Extract the [X, Y] coordinate from the center of the cell holding the provided text.  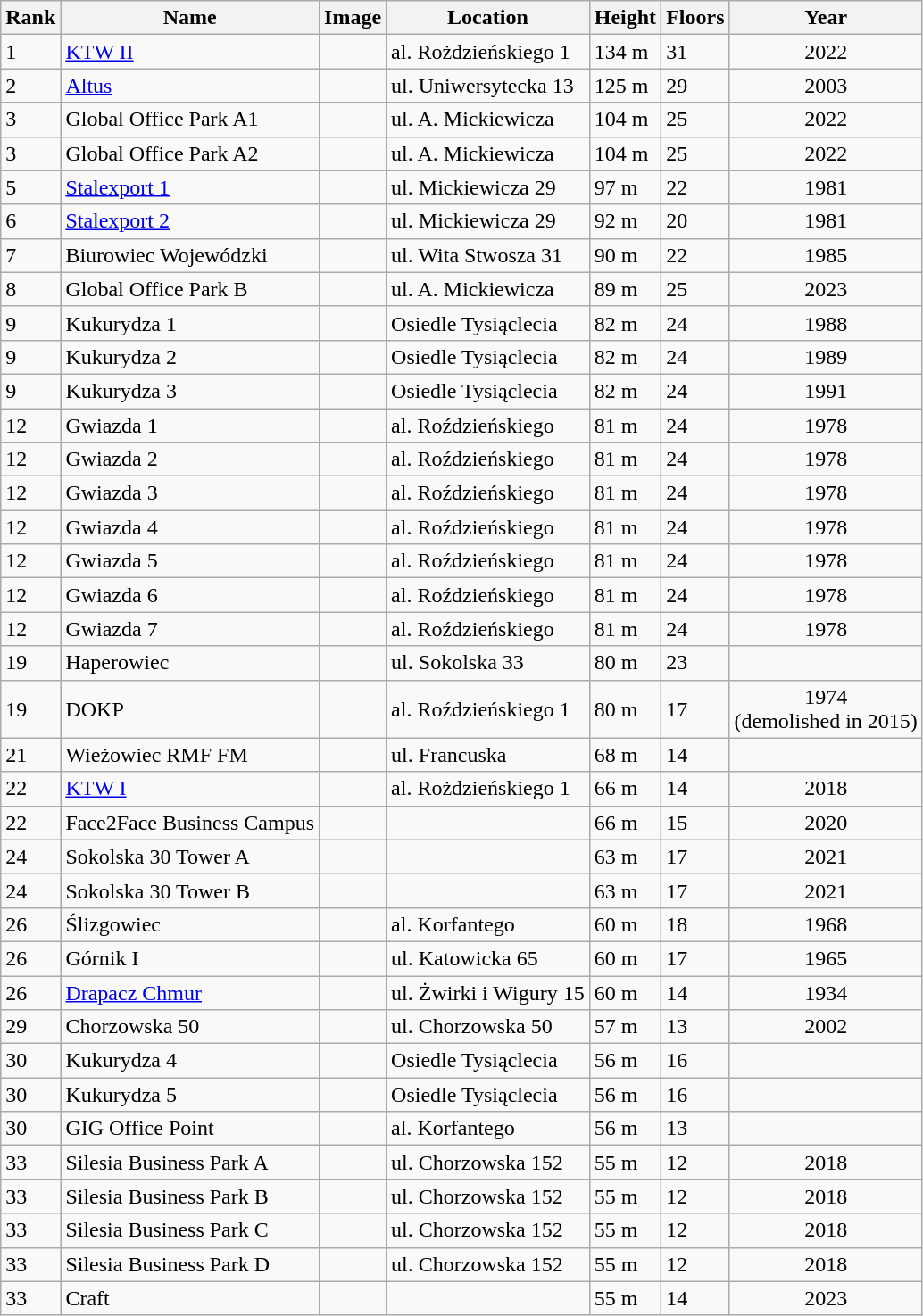
2 [30, 86]
Gwiazda 1 [190, 426]
ul. Katowicka 65 [488, 958]
2003 [826, 86]
1985 [826, 255]
Gwiazda 6 [190, 595]
Silesia Business Park B [190, 1196]
97 m [625, 187]
18 [695, 924]
ul. Uniwersytecka 13 [488, 86]
Haperowiec [190, 663]
ul. Sokolska 33 [488, 663]
ul. Wita Stwosza 31 [488, 255]
8 [30, 289]
Silesia Business Park C [190, 1230]
KTW I [190, 789]
Kukurydza 1 [190, 323]
23 [695, 663]
Kukurydza 5 [190, 1095]
Sokolska 30 Tower A [190, 857]
Gwiazda 2 [190, 459]
Rank [30, 18]
Altus [190, 86]
1965 [826, 958]
Height [625, 18]
20 [695, 221]
Stalexport 1 [190, 187]
125 m [625, 86]
1988 [826, 323]
Year [826, 18]
DOKP [190, 708]
Face2Face Business Campus [190, 823]
Global Office Park B [190, 289]
Ślizgowiec [190, 924]
Gwiazda 4 [190, 527]
Górnik I [190, 958]
Sokolska 30 Tower B [190, 890]
Gwiazda 5 [190, 561]
31 [695, 52]
Chorzowska 50 [190, 1027]
Kukurydza 3 [190, 391]
Kukurydza 4 [190, 1061]
Wieżowiec RMF FM [190, 755]
GIG Office Point [190, 1129]
7 [30, 255]
KTW II [190, 52]
Global Office Park A1 [190, 120]
1974(demolished in 2015) [826, 708]
90 m [625, 255]
92 m [625, 221]
1991 [826, 391]
21 [30, 755]
2002 [826, 1027]
Stalexport 2 [190, 221]
6 [30, 221]
15 [695, 823]
Location [488, 18]
1968 [826, 924]
5 [30, 187]
Floors [695, 18]
57 m [625, 1027]
Name [190, 18]
ul. Żwirki i Wigury 15 [488, 993]
1989 [826, 357]
1934 [826, 993]
al. Roździeńskiego 1 [488, 708]
ul. Chorzowska 50 [488, 1027]
89 m [625, 289]
Image [353, 18]
Drapacz Chmur [190, 993]
Silesia Business Park A [190, 1163]
134 m [625, 52]
Gwiazda 3 [190, 493]
Silesia Business Park D [190, 1264]
ul. Francuska [488, 755]
Craft [190, 1298]
Biurowiec Wojewódzki [190, 255]
Global Office Park A2 [190, 153]
Gwiazda 7 [190, 629]
68 m [625, 755]
1 [30, 52]
Kukurydza 2 [190, 357]
2020 [826, 823]
